Return (X, Y) of the center of cell containing provided text 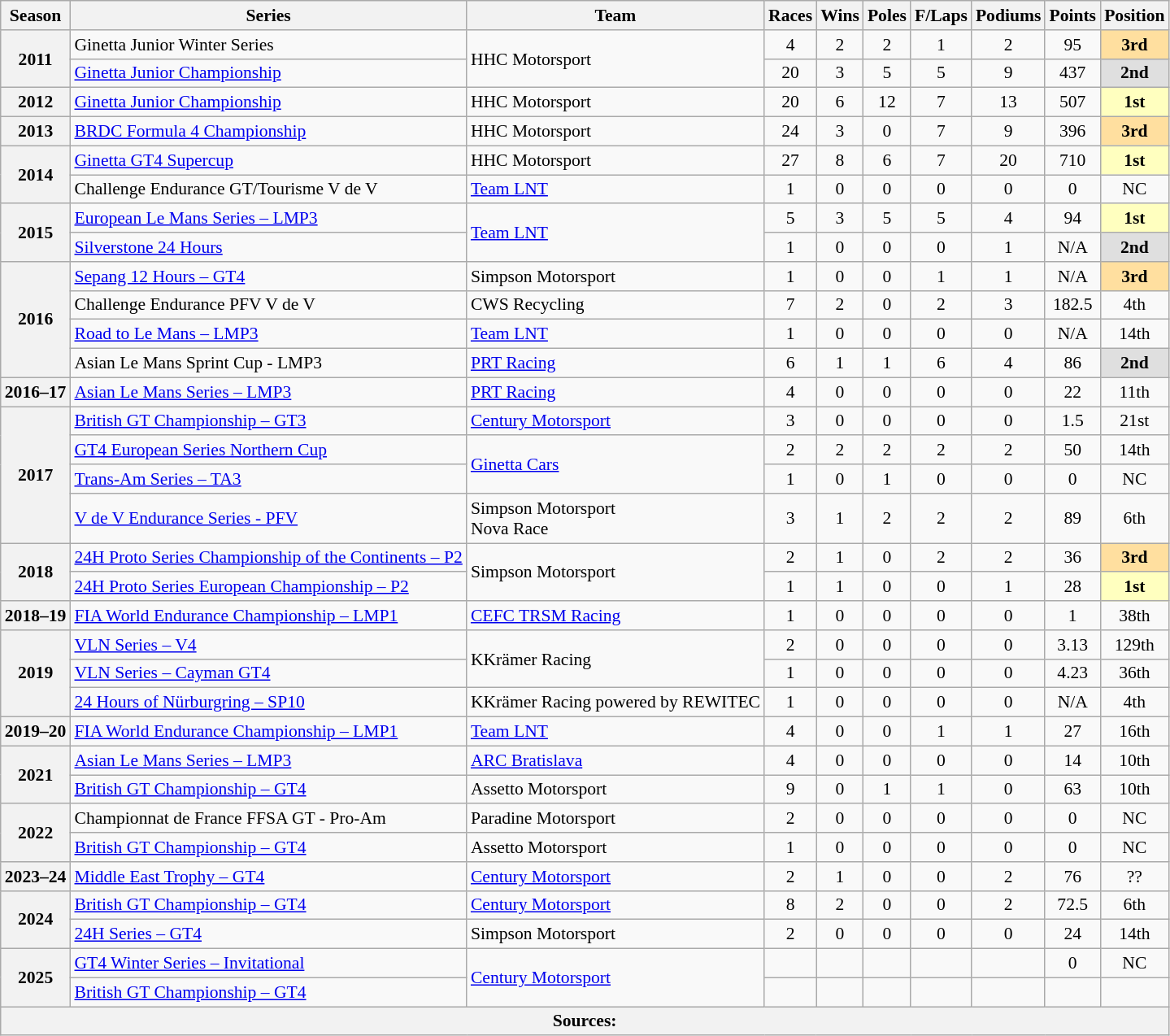
Simpson MotorsportNova Race (615, 519)
2011 (36, 59)
Silverstone 24 Hours (268, 247)
Sepang 12 Hours – GT4 (268, 276)
3.13 (1072, 645)
Asian Le Mans Sprint Cup - LMP3 (268, 363)
Challenge Endurance GT/Tourisme V de V (268, 189)
Middle East Trophy – GT4 (268, 877)
KKrämer Racing powered by REWITEC (615, 703)
KKrämer Racing (615, 659)
72.5 (1072, 905)
Trans-Am Series – TA3 (268, 479)
28 (1072, 587)
Sources: (585, 1021)
507 (1072, 102)
2012 (36, 102)
63 (1072, 790)
11th (1134, 392)
22 (1072, 392)
Team (615, 15)
Points (1072, 15)
2018 (36, 572)
CEFC TRSM Racing (615, 616)
2016 (36, 320)
V de V Endurance Series - PFV (268, 519)
16th (1134, 732)
12 (887, 102)
4.23 (1072, 673)
Road to Le Mans – LMP3 (268, 334)
2017 (36, 475)
Season (36, 15)
GT4 Winter Series – Invitational (268, 964)
13 (1008, 102)
Championnat de France FFSA GT - Pro-Am (268, 819)
2022 (36, 833)
24H Proto Series Championship of the Continents – P2 (268, 558)
Poles (887, 15)
129th (1134, 645)
2023–24 (36, 877)
Races (790, 15)
710 (1072, 160)
British GT Championship – GT3 (268, 421)
76 (1072, 877)
2024 (36, 919)
2014 (36, 174)
50 (1072, 451)
2015 (36, 233)
BRDC Formula 4 Championship (268, 132)
2021 (36, 774)
89 (1072, 519)
ARC Bratislava (615, 760)
GT4 European Series Northern Cup (268, 451)
36th (1134, 673)
F/Laps (942, 15)
24H Proto Series European Championship – P2 (268, 587)
14 (1072, 760)
Series (268, 15)
Wins (840, 15)
24H Series – GT4 (268, 934)
?? (1134, 877)
2016–17 (36, 392)
Challenge Endurance PFV V de V (268, 305)
1.5 (1072, 421)
Position (1134, 15)
437 (1072, 73)
396 (1072, 132)
2025 (36, 977)
2019 (36, 673)
Ginetta GT4 Supercup (268, 160)
Ginetta Junior Winter Series (268, 45)
94 (1072, 219)
2013 (36, 132)
European Le Mans Series – LMP3 (268, 219)
VLN Series – V4 (268, 645)
2019–20 (36, 732)
Ginetta Cars (615, 465)
Paradine Motorsport (615, 819)
95 (1072, 45)
2018–19 (36, 616)
VLN Series – Cayman GT4 (268, 673)
Podiums (1008, 15)
182.5 (1072, 305)
CWS Recycling (615, 305)
86 (1072, 363)
38th (1134, 616)
21st (1134, 421)
24 Hours of Nürburgring – SP10 (268, 703)
36 (1072, 558)
